Search for the cell housing the specified text and yield its [X, Y] center coordinate. 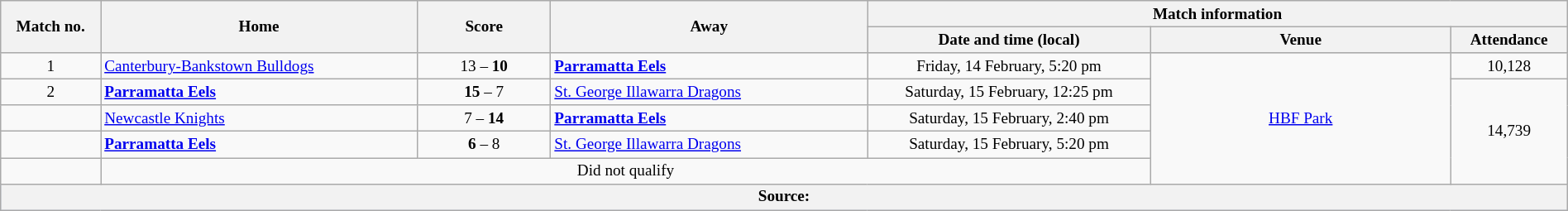
6 – 8 [485, 145]
Newcastle Knights [260, 118]
Date and time (local) [1009, 40]
13 – 10 [485, 66]
Attendance [1508, 40]
2 [51, 92]
Away [710, 26]
Canterbury-Bankstown Bulldogs [260, 66]
Match information [1217, 14]
15 – 7 [485, 92]
Source: [784, 197]
Did not qualify [626, 170]
Score [485, 26]
1 [51, 66]
Match no. [51, 26]
Saturday, 15 February, 5:20 pm [1009, 145]
HBF Park [1300, 118]
Home [260, 26]
7 – 14 [485, 118]
Saturday, 15 February, 12:25 pm [1009, 92]
Friday, 14 February, 5:20 pm [1009, 66]
Saturday, 15 February, 2:40 pm [1009, 118]
Venue [1300, 40]
14,739 [1508, 131]
10,128 [1508, 66]
